Scan for the cell matching the given text and deliver its (x, y) coordinate at center. 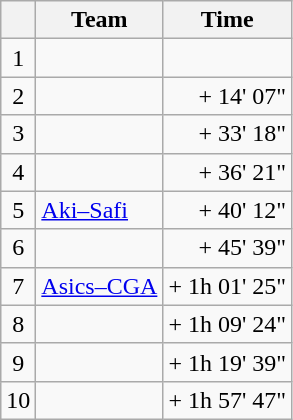
4 (18, 172)
Asics–CGA (100, 286)
+ 36' 21" (228, 172)
+ 1h 57' 47" (228, 400)
6 (18, 248)
8 (18, 324)
2 (18, 96)
Time (228, 20)
9 (18, 362)
3 (18, 134)
+ 1h 09' 24" (228, 324)
7 (18, 286)
5 (18, 210)
+ 1h 19' 39" (228, 362)
+ 33' 18" (228, 134)
+ 40' 12" (228, 210)
+ 45' 39" (228, 248)
1 (18, 58)
+ 14' 07" (228, 96)
10 (18, 400)
Team (100, 20)
Aki–Safi (100, 210)
+ 1h 01' 25" (228, 286)
